Determine the [x, y] coordinate at the center of the cell enclosing the given text.  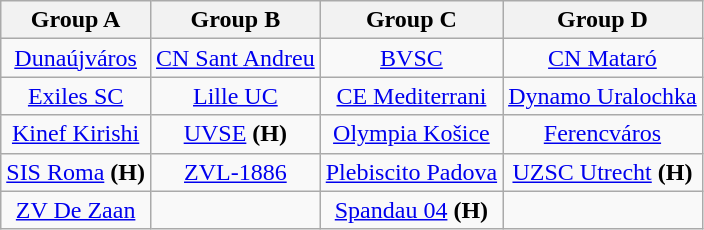
Group D [603, 20]
Kinef Kirishi [76, 134]
ZVL-1886 [235, 172]
UVSE (H) [235, 134]
Dynamo Uralochka [603, 96]
Plebiscito Padova [411, 172]
Ferencváros [603, 134]
Olympia Košice [411, 134]
CE Mediterrani [411, 96]
Lille UC [235, 96]
BVSC [411, 58]
Group A [76, 20]
Group C [411, 20]
Exiles SC [76, 96]
ZV De Zaan [76, 210]
Dunaújváros [76, 58]
SIS Roma (H) [76, 172]
CN Sant Andreu [235, 58]
Spandau 04 (H) [411, 210]
CN Mataró [603, 58]
Group B [235, 20]
UZSC Utrecht (H) [603, 172]
